Output the (X, Y) coordinate of the center of the cell containing the given text.  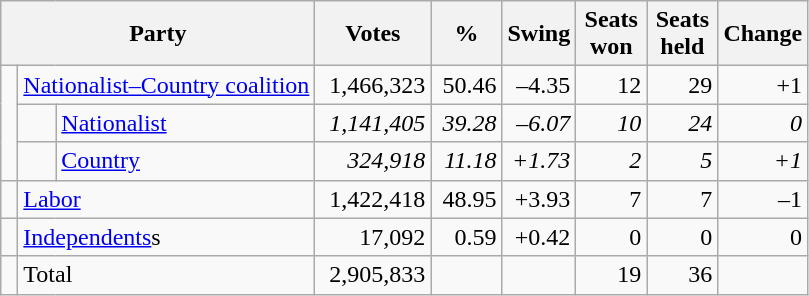
11.18 (466, 161)
Independentss (166, 237)
17,092 (373, 237)
50.46 (466, 85)
36 (682, 275)
5 (682, 161)
Labor (166, 199)
12 (612, 85)
2,905,833 (373, 275)
324,918 (373, 161)
–1 (763, 199)
Votes (373, 34)
% (466, 34)
Country (186, 161)
19 (612, 275)
+0.42 (539, 237)
10 (612, 123)
1,141,405 (373, 123)
+3.93 (539, 199)
Change (763, 34)
Party (158, 34)
1,466,323 (373, 85)
24 (682, 123)
0.59 (466, 237)
Seats held (682, 34)
Total (166, 275)
39.28 (466, 123)
48.95 (466, 199)
+1.73 (539, 161)
–6.07 (539, 123)
Swing (539, 34)
1,422,418 (373, 199)
2 (612, 161)
Nationalist–Country coalition (166, 85)
29 (682, 85)
–4.35 (539, 85)
Seats won (612, 34)
Nationalist (186, 123)
